Provide the [X, Y] coordinate of the cell's center where the given text is located.  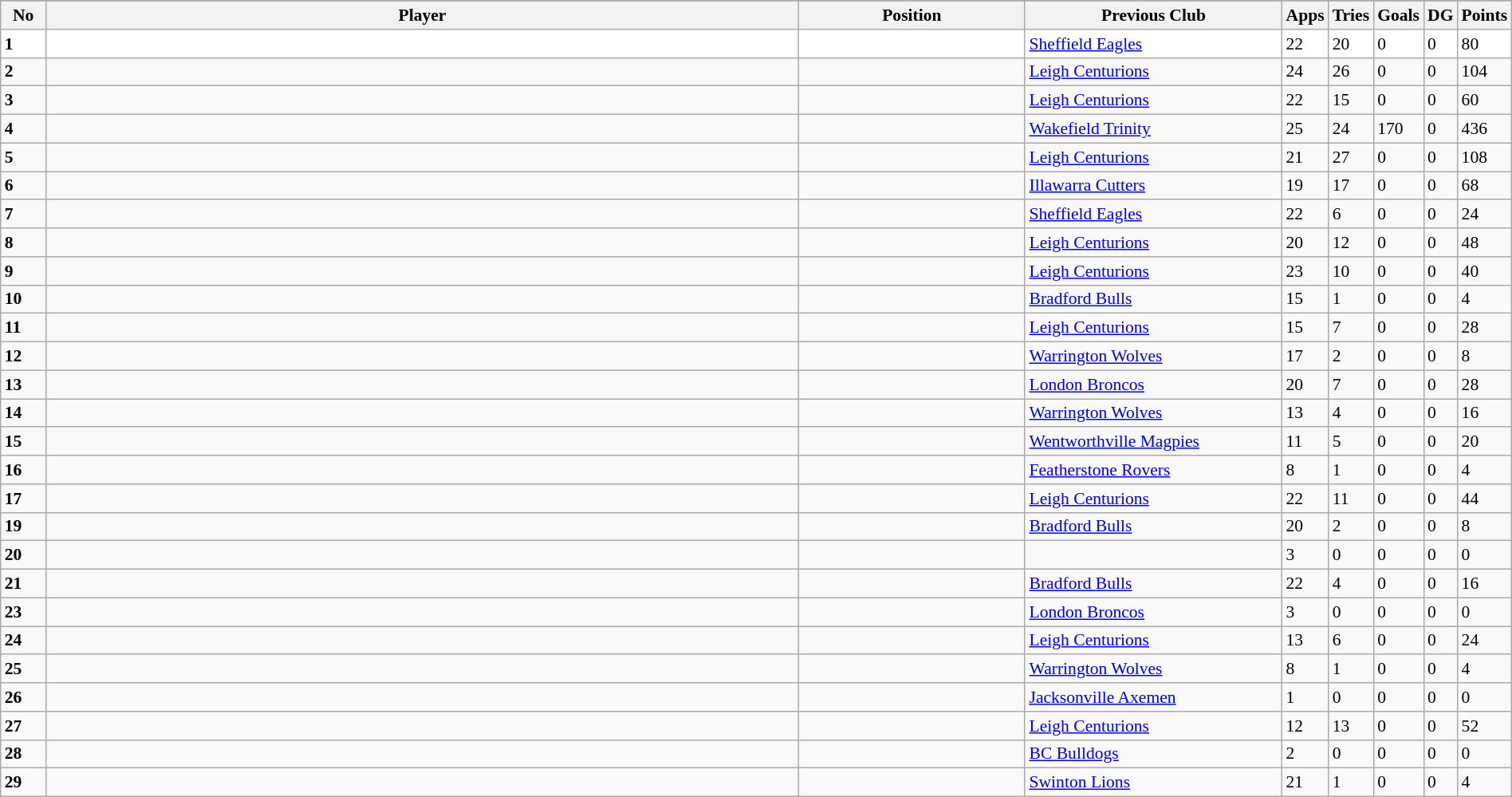
Player [423, 15]
Goals [1399, 15]
No [24, 15]
Featherstone Rovers [1153, 470]
68 [1485, 186]
170 [1399, 129]
52 [1485, 726]
60 [1485, 101]
Previous Club [1153, 15]
104 [1485, 72]
108 [1485, 157]
40 [1485, 271]
Jacksonville Axemen [1153, 697]
9 [24, 271]
Position [912, 15]
Illawarra Cutters [1153, 186]
44 [1485, 499]
Swinton Lions [1153, 783]
Apps [1305, 15]
Points [1485, 15]
29 [24, 783]
Wakefield Trinity [1153, 129]
DG [1440, 15]
BC Bulldogs [1153, 754]
14 [24, 413]
Tries [1351, 15]
80 [1485, 44]
436 [1485, 129]
48 [1485, 243]
Wentworthville Magpies [1153, 442]
